Provide the [X, Y] coordinate of the cell's center where the given text is located.  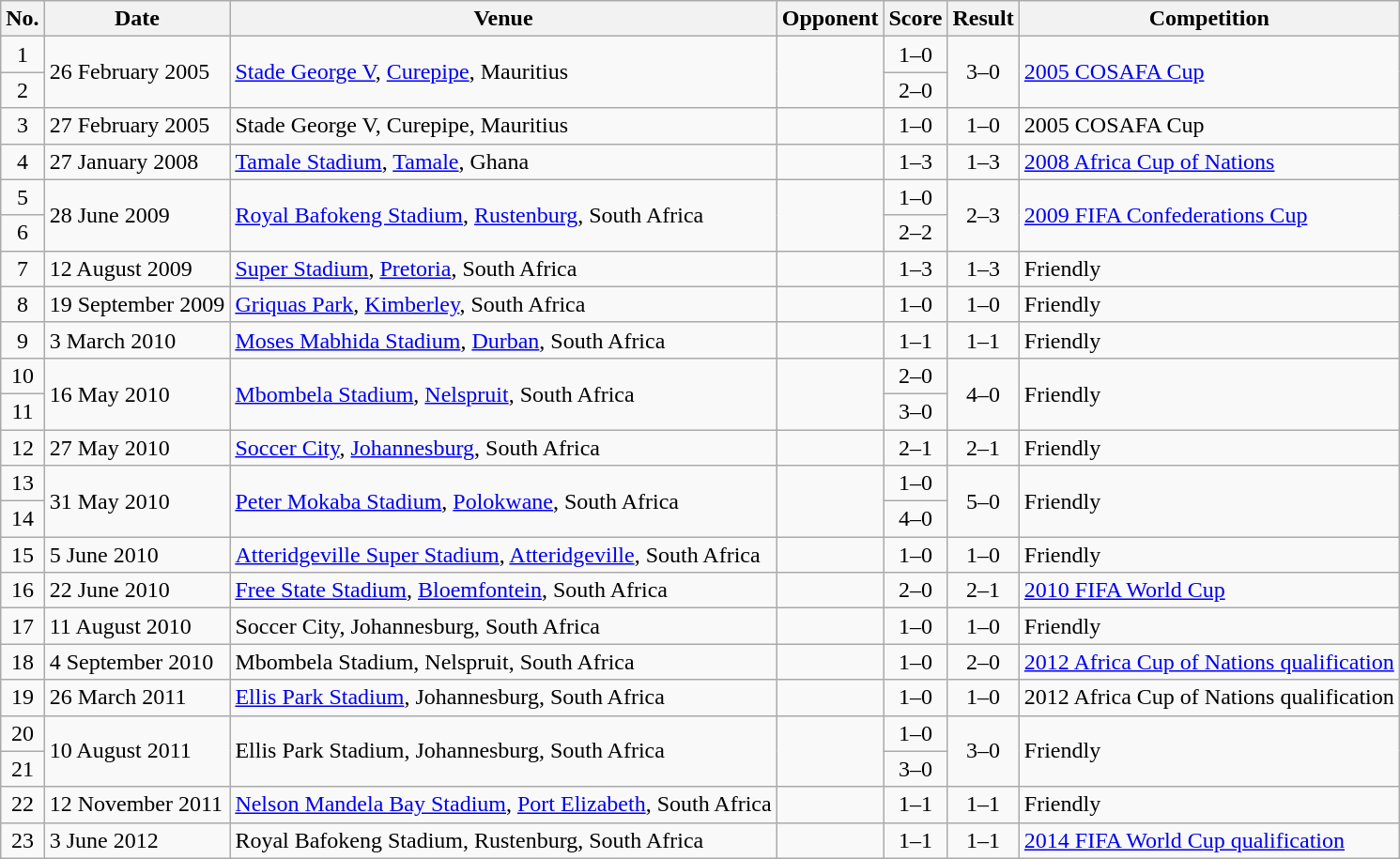
2–3 [983, 215]
1 [23, 54]
21 [23, 769]
10 August 2011 [137, 751]
2–2 [915, 233]
2008 Africa Cup of Nations [1209, 161]
2010 FIFA World Cup [1209, 591]
5–0 [983, 501]
12 [23, 448]
15 [23, 555]
4 [23, 161]
7 [23, 268]
3 [23, 126]
12 August 2009 [137, 268]
22 June 2010 [137, 591]
3 March 2010 [137, 340]
Nelson Mandela Bay Stadium, Port Elizabeth, South Africa [503, 805]
Date [137, 19]
20 [23, 733]
19 [23, 698]
2 [23, 90]
Free State Stadium, Bloemfontein, South Africa [503, 591]
11 August 2010 [137, 626]
Griquas Park, Kimberley, South Africa [503, 304]
5 [23, 197]
31 May 2010 [137, 501]
No. [23, 19]
16 May 2010 [137, 393]
6 [23, 233]
27 January 2008 [137, 161]
Tamale Stadium, Tamale, Ghana [503, 161]
Result [983, 19]
16 [23, 591]
27 February 2005 [137, 126]
Moses Mabhida Stadium, Durban, South Africa [503, 340]
18 [23, 662]
Peter Mokaba Stadium, Polokwane, South Africa [503, 501]
23 [23, 840]
10 [23, 376]
Venue [503, 19]
9 [23, 340]
5 June 2010 [137, 555]
Super Stadium, Pretoria, South Africa [503, 268]
28 June 2009 [137, 215]
Opponent [830, 19]
8 [23, 304]
3 June 2012 [137, 840]
2009 FIFA Confederations Cup [1209, 215]
17 [23, 626]
2014 FIFA World Cup qualification [1209, 840]
22 [23, 805]
Competition [1209, 19]
13 [23, 483]
11 [23, 411]
19 September 2009 [137, 304]
26 February 2005 [137, 72]
Score [915, 19]
27 May 2010 [137, 448]
14 [23, 519]
12 November 2011 [137, 805]
26 March 2011 [137, 698]
4 September 2010 [137, 662]
Atteridgeville Super Stadium, Atteridgeville, South Africa [503, 555]
